Pinpoint the cell where the given text exists, returning its [X, Y] midpoint coordinate. 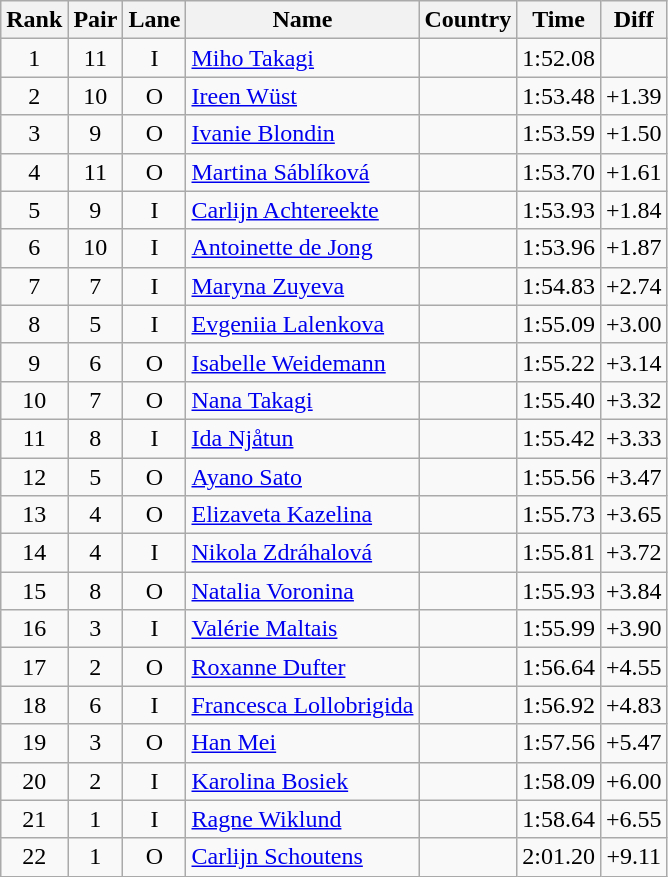
+3.72 [634, 553]
Isabelle Weidemann [302, 362]
+1.84 [634, 210]
Nana Takagi [302, 400]
Lane [154, 20]
1:55.81 [559, 553]
2:01.20 [559, 857]
+3.32 [634, 400]
12 [34, 477]
+3.47 [634, 477]
17 [34, 667]
18 [34, 705]
1:53.96 [559, 248]
1:55.22 [559, 362]
22 [34, 857]
1:55.42 [559, 438]
Carlijn Schoutens [302, 857]
+6.00 [634, 781]
+3.65 [634, 515]
+1.87 [634, 248]
1:55.09 [559, 324]
Diff [634, 20]
Ragne Wiklund [302, 819]
1:52.08 [559, 58]
1:54.83 [559, 286]
Valérie Maltais [302, 629]
Elizaveta Kazelina [302, 515]
Country [468, 20]
14 [34, 553]
+6.55 [634, 819]
Pair [96, 20]
Karolina Bosiek [302, 781]
Ayano Sato [302, 477]
Antoinette de Jong [302, 248]
1:55.40 [559, 400]
Martina Sáblíková [302, 172]
Francesca Lollobrigida [302, 705]
Ireen Wüst [302, 96]
+5.47 [634, 743]
21 [34, 819]
Miho Takagi [302, 58]
+4.83 [634, 705]
1:55.73 [559, 515]
Carlijn Achtereekte [302, 210]
+1.39 [634, 96]
Evgeniia Lalenkova [302, 324]
1:56.92 [559, 705]
20 [34, 781]
1:55.56 [559, 477]
19 [34, 743]
Rank [34, 20]
1:56.64 [559, 667]
Ivanie Blondin [302, 134]
1:53.70 [559, 172]
+9.11 [634, 857]
1:53.59 [559, 134]
1:55.99 [559, 629]
1:53.93 [559, 210]
1:53.48 [559, 96]
Name [302, 20]
1:58.64 [559, 819]
+1.50 [634, 134]
Han Mei [302, 743]
Maryna Zuyeva [302, 286]
Roxanne Dufter [302, 667]
16 [34, 629]
15 [34, 591]
+1.61 [634, 172]
1:58.09 [559, 781]
+3.33 [634, 438]
Time [559, 20]
+4.55 [634, 667]
+2.74 [634, 286]
+3.14 [634, 362]
13 [34, 515]
+3.90 [634, 629]
Natalia Voronina [302, 591]
+3.84 [634, 591]
Nikola Zdráhalová [302, 553]
+3.00 [634, 324]
Ida Njåtun [302, 438]
1:57.56 [559, 743]
1:55.93 [559, 591]
